Detect which cell encompasses the target text, then output its [X, Y] center coordinate. 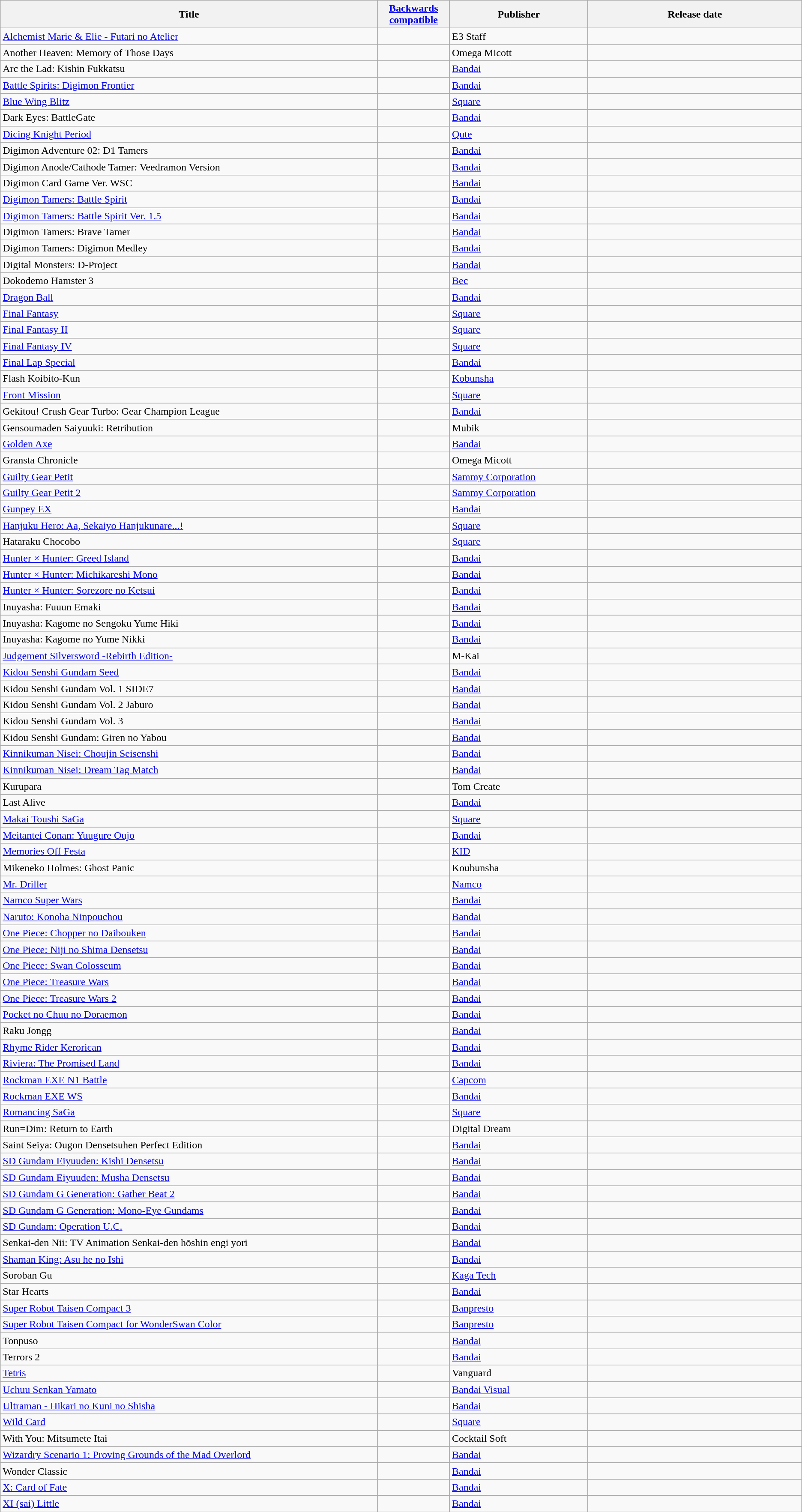
Guilty Gear Petit [189, 477]
Judgement Silversword -Rebirth Edition- [189, 656]
Tonpuso [189, 1341]
Soroban Gu [189, 1276]
Digimon Adventure 02: D1 Tamers [189, 150]
Dark Eyes: BattleGate [189, 118]
Mikeneko Holmes: Ghost Panic [189, 868]
Backwards compatible [413, 15]
Naruto: Konoha Ninpouchou [189, 917]
Digimon Tamers: Digimon Medley [189, 248]
One Piece: Niji no Shima Densetsu [189, 949]
Gunpey EX [189, 509]
Namco Super Wars [189, 900]
Makai Toushi SaGa [189, 819]
Riviera: The Promised Land [189, 1064]
Mr. Driller [189, 884]
Battle Spirits: Digimon Frontier [189, 85]
Mubik [518, 427]
Hataraku Chocobo [189, 542]
Last Alive [189, 803]
Front Mission [189, 395]
Qute [518, 134]
Dragon Ball [189, 297]
Dokodemo Hamster 3 [189, 281]
Ultraman - Hikari no Kuni no Shisha [189, 1406]
Inuyasha: Kagome no Sengoku Yume Hiki [189, 623]
Hunter × Hunter: Michikareshi Mono [189, 574]
Star Hearts [189, 1292]
SD Gundam: Operation U.C. [189, 1226]
Kidou Senshi Gundam Seed [189, 672]
Super Robot Taisen Compact 3 [189, 1308]
Digimon Anode/Cathode Tamer: Veedramon Version [189, 167]
SD Gundam Eiyuuden: Musha Densetsu [189, 1177]
Digimon Tamers: Battle Spirit [189, 199]
Bec [518, 281]
KID [518, 852]
Kidou Senshi Gundam: Giren no Yabou [189, 737]
M-Kai [518, 656]
Raku Jongg [189, 1031]
Gensoumaden Saiyuuki: Retribution [189, 427]
Meitantei Conan: Yuugure Oujo [189, 835]
XI (sai) Little [189, 1503]
Pocket no Chuu no Doraemon [189, 1015]
Cocktail Soft [518, 1438]
Terrors 2 [189, 1357]
SD Gundam Eiyuuden: Kishi Densetsu [189, 1161]
Hunter × Hunter: Sorezore no Ketsui [189, 591]
Digimon Card Game Ver. WSC [189, 183]
Inuyasha: Kagome no Yume Nikki [189, 639]
Final Lap Special [189, 362]
Wonder Classic [189, 1471]
Publisher [518, 15]
One Piece: Swan Colosseum [189, 965]
Title [189, 15]
Final Fantasy IV [189, 346]
Kaga Tech [518, 1276]
Tetris [189, 1373]
Release date [695, 15]
Dicing Knight Period [189, 134]
Super Robot Taisen Compact for WonderSwan Color [189, 1324]
Hunter × Hunter: Greed Island [189, 558]
Final Fantasy II [189, 330]
Kinnikuman Nisei: Choujin Seisenshi [189, 754]
Flash Koibito-Kun [189, 379]
Another Heaven: Memory of Those Days [189, 53]
Wizardry Scenario 1: Proving Grounds of the Mad Overlord [189, 1455]
Inuyasha: Fuuun Emaki [189, 607]
Kinnikuman Nisei: Dream Tag Match [189, 770]
One Piece: Treasure Wars [189, 982]
With You: Mitsumete Itai [189, 1438]
Uchuu Senkan Yamato [189, 1389]
Arc the Lad: Kishin Fukkatsu [189, 69]
Rockman EXE WS [189, 1096]
Alchemist Marie & Elie - Futari no Atelier [189, 36]
Vanguard [518, 1373]
Final Fantasy [189, 314]
Senkai-den Nii: TV Animation Senkai-den hōshin engi yori [189, 1243]
Namco [518, 884]
Romancing SaGa [189, 1112]
Bandai Visual [518, 1389]
X: Card of Fate [189, 1487]
Rockman EXE N1 Battle [189, 1080]
One Piece: Chopper no Daibouken [189, 933]
Digimon Tamers: Brave Tamer [189, 232]
E3 Staff [518, 36]
SD Gundam G Generation: Gather Beat 2 [189, 1194]
Golden Axe [189, 444]
Kidou Senshi Gundam Vol. 2 Jaburo [189, 705]
One Piece: Treasure Wars 2 [189, 998]
Tom Create [518, 786]
Memories Off Festa [189, 852]
Kobunsha [518, 379]
Run=Dim: Return to Earth [189, 1129]
Kurupara [189, 786]
Digital Dream [518, 1129]
Rhyme Rider Kerorican [189, 1047]
Digital Monsters: D-Project [189, 265]
Kidou Senshi Gundam Vol. 3 [189, 721]
Blue Wing Blitz [189, 102]
SD Gundam G Generation: Mono-Eye Gundams [189, 1210]
Shaman King: Asu he no Ishi [189, 1259]
Capcom [518, 1080]
Guilty Gear Petit 2 [189, 493]
Kidou Senshi Gundam Vol. 1 SIDE7 [189, 688]
Koubunsha [518, 868]
Saint Seiya: Ougon Densetsuhen Perfect Edition [189, 1145]
Wild Card [189, 1422]
Hanjuku Hero: Aa, Sekaiyo Hanjukunare...! [189, 526]
Gransta Chronicle [189, 460]
Gekitou! Crush Gear Turbo: Gear Champion League [189, 411]
Digimon Tamers: Battle Spirit Ver. 1.5 [189, 215]
